Return the (x, y) coordinate for the center point of the cell that contains the specified text.  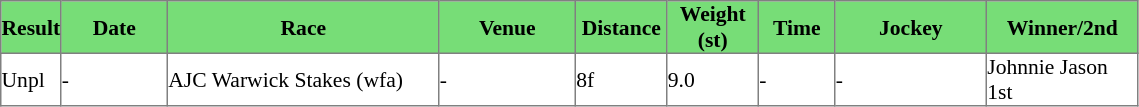
Winner/2nd (1063, 27)
Race (304, 27)
Jockey (911, 27)
Date (114, 27)
Distance (622, 27)
Unpl (31, 79)
8f (622, 79)
9.0 (713, 79)
Result (31, 27)
Johnnie Jason 1st (1063, 79)
Time (797, 27)
Weight (st) (713, 27)
AJC Warwick Stakes (wfa) (304, 79)
Venue (507, 27)
